For the text-containing cell, return its midpoint in (X, Y) coordinate format. 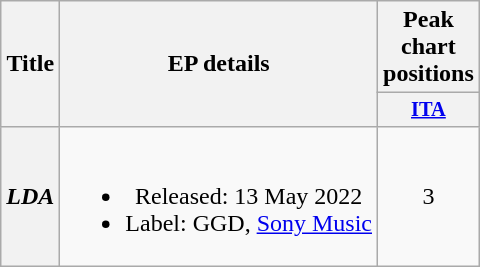
LDA (30, 196)
ITA (429, 110)
Title (30, 64)
Peak chart positions (429, 47)
Released: 13 May 2022Label: GGD, Sony Music (219, 196)
3 (429, 196)
EP details (219, 64)
